Return the (X, Y) coordinate for the center point of the cell that contains the specified text.  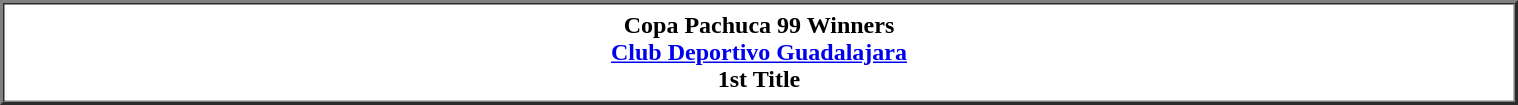
Copa Pachuca 99 Winners Club Deportivo Guadalajara1st Title (760, 52)
